Output the [x, y] coordinate of the center of the cell containing the given text.  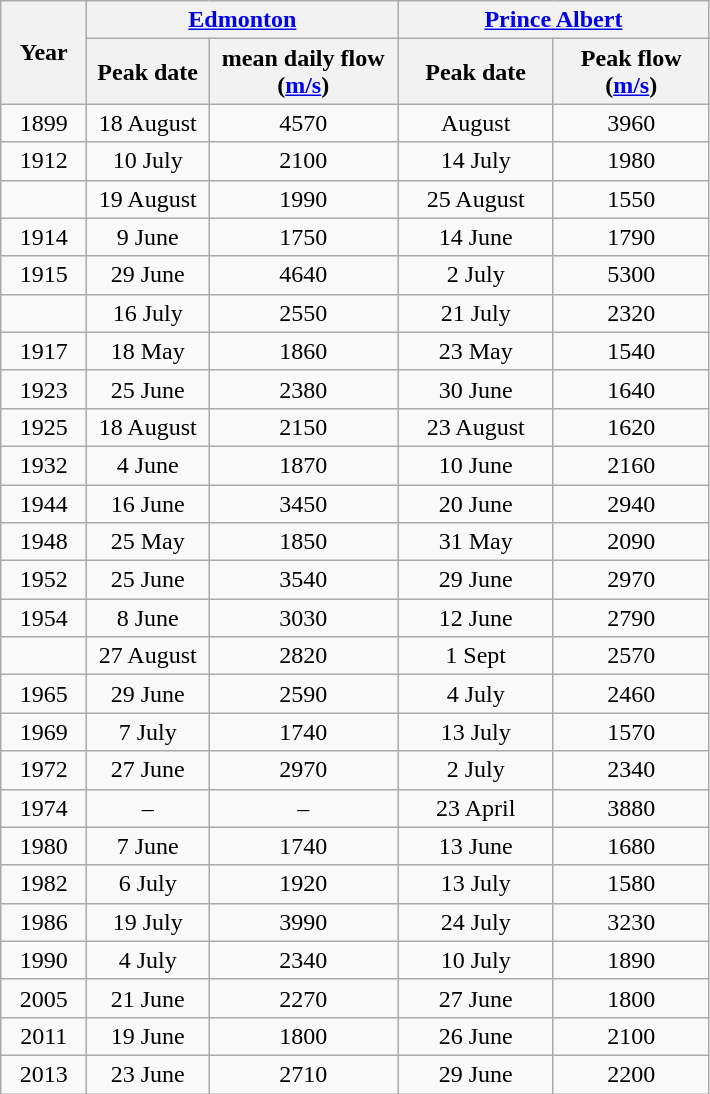
Year [44, 52]
1915 [44, 275]
2270 [304, 998]
1914 [44, 237]
1680 [631, 846]
2160 [631, 465]
1986 [44, 922]
1969 [44, 732]
23 June [148, 1074]
2460 [631, 694]
3960 [631, 123]
24 July [476, 922]
23 April [476, 808]
16 July [148, 313]
31 May [476, 542]
1540 [631, 351]
2570 [631, 656]
2150 [304, 427]
2590 [304, 694]
1870 [304, 465]
4 June [148, 465]
1580 [631, 884]
1954 [44, 618]
9 June [148, 237]
20 June [476, 503]
1620 [631, 427]
1750 [304, 237]
2380 [304, 389]
18 May [148, 351]
1944 [44, 503]
1965 [44, 694]
19 June [148, 1036]
12 June [476, 618]
1972 [44, 770]
6 July [148, 884]
2005 [44, 998]
Edmonton [242, 20]
10 June [476, 465]
14 June [476, 237]
3450 [304, 503]
1890 [631, 960]
2710 [304, 1074]
1640 [631, 389]
4570 [304, 123]
1974 [44, 808]
3990 [304, 922]
1920 [304, 884]
Prince Albert [554, 20]
21 July [476, 313]
5300 [631, 275]
19 August [148, 199]
1948 [44, 542]
14 July [476, 161]
August [476, 123]
2011 [44, 1036]
3880 [631, 808]
1790 [631, 237]
1923 [44, 389]
1912 [44, 161]
1550 [631, 199]
4640 [304, 275]
1952 [44, 580]
1850 [304, 542]
27 August [148, 656]
30 June [476, 389]
1917 [44, 351]
23 August [476, 427]
16 June [148, 503]
1860 [304, 351]
1570 [631, 732]
2200 [631, 1074]
1982 [44, 884]
3030 [304, 618]
13 June [476, 846]
mean daily flow(m/s) [304, 72]
2940 [631, 503]
2013 [44, 1074]
2820 [304, 656]
21 June [148, 998]
2550 [304, 313]
3540 [304, 580]
1932 [44, 465]
1925 [44, 427]
2090 [631, 542]
7 June [148, 846]
3230 [631, 922]
2790 [631, 618]
25 August [476, 199]
23 May [476, 351]
25 May [148, 542]
2320 [631, 313]
1899 [44, 123]
26 June [476, 1036]
7 July [148, 732]
19 July [148, 922]
1 Sept [476, 656]
8 June [148, 618]
Peak flow(m/s) [631, 72]
